Identify which cell holds the provided text, then report its (x, y) central coordinate. 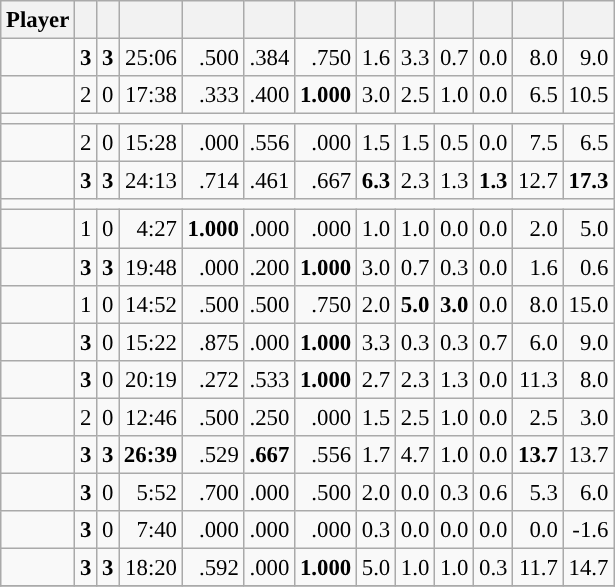
.875 (213, 342)
7.5 (538, 143)
11.3 (538, 379)
.250 (269, 417)
0.5 (454, 143)
15.0 (588, 304)
.400 (269, 95)
4:27 (151, 229)
4.7 (416, 455)
19:48 (151, 267)
.461 (269, 181)
2.7 (376, 379)
14.7 (588, 567)
-1.6 (588, 530)
20:19 (151, 379)
12:46 (151, 417)
11.7 (538, 567)
10.5 (588, 95)
.714 (213, 181)
15:22 (151, 342)
18:20 (151, 567)
5.3 (538, 492)
.592 (213, 567)
6.3 (376, 181)
.700 (213, 492)
26:39 (151, 455)
24:13 (151, 181)
15:28 (151, 143)
1.7 (376, 455)
.272 (213, 379)
14:52 (151, 304)
17.3 (588, 181)
.529 (213, 455)
12.7 (538, 181)
.384 (269, 58)
7:40 (151, 530)
5:52 (151, 492)
.533 (269, 379)
.200 (269, 267)
25:06 (151, 58)
17:38 (151, 95)
Player (38, 20)
.333 (213, 95)
